Provide the (x, y) coordinate of the cell's center where the given text is located.  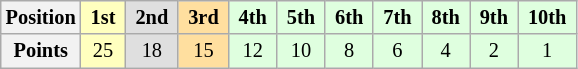
5th (301, 17)
Position (41, 17)
9th (494, 17)
6 (397, 51)
1st (104, 17)
8 (349, 51)
18 (152, 51)
2nd (152, 17)
10th (547, 17)
12 (253, 51)
7th (397, 17)
8th (446, 17)
4 (446, 51)
10 (301, 51)
25 (104, 51)
4th (253, 17)
Points (41, 51)
6th (349, 17)
2 (494, 51)
1 (547, 51)
3rd (203, 17)
15 (203, 51)
